For the text-containing cell, return its midpoint in (X, Y) coordinate format. 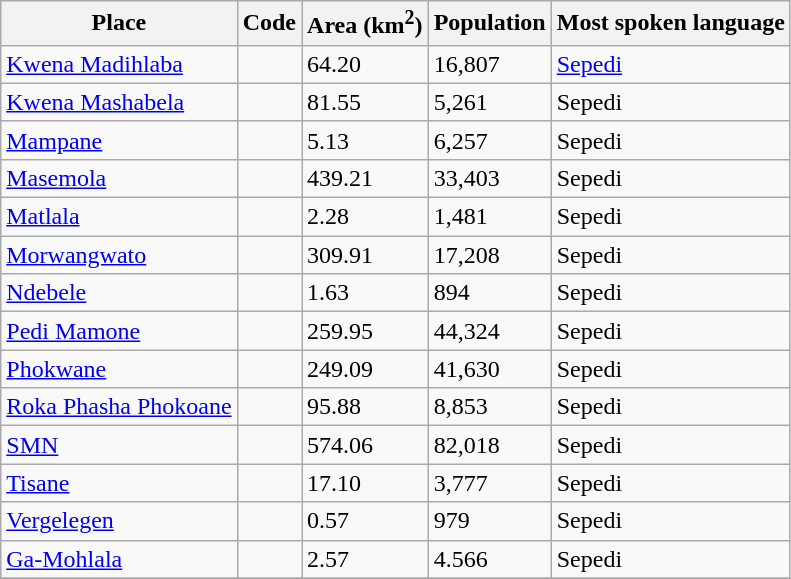
Vergelegen (119, 521)
17,208 (490, 255)
5.13 (366, 140)
Kwena Mashabela (119, 102)
Place (119, 24)
8,853 (490, 407)
249.09 (366, 369)
2.28 (366, 217)
Kwena Madihlaba (119, 64)
Roka Phasha Phokoane (119, 407)
979 (490, 521)
439.21 (366, 178)
Phokwane (119, 369)
2.57 (366, 559)
81.55 (366, 102)
33,403 (490, 178)
44,324 (490, 331)
Pedi Mamone (119, 331)
Ndebele (119, 293)
Matlala (119, 217)
Mampane (119, 140)
3,777 (490, 483)
Masemola (119, 178)
SMN (119, 445)
64.20 (366, 64)
Tisane (119, 483)
16,807 (490, 64)
Ga-Mohlala (119, 559)
Most spoken language (670, 24)
41,630 (490, 369)
82,018 (490, 445)
4.566 (490, 559)
Code (269, 24)
0.57 (366, 521)
894 (490, 293)
5,261 (490, 102)
Area (km2) (366, 24)
95.88 (366, 407)
6,257 (490, 140)
1,481 (490, 217)
309.91 (366, 255)
Population (490, 24)
259.95 (366, 331)
574.06 (366, 445)
Morwangwato (119, 255)
1.63 (366, 293)
17.10 (366, 483)
